Extract the [X, Y] coordinate from the center of the cell holding the provided text.  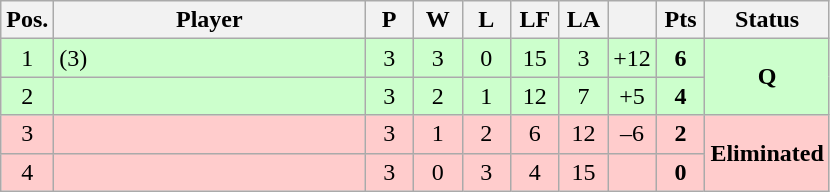
P [390, 20]
Eliminated [767, 153]
Player [210, 20]
–6 [632, 134]
W [438, 20]
LF [536, 20]
Pos. [28, 20]
7 [584, 96]
+12 [632, 58]
Pts [680, 20]
Q [767, 77]
Status [767, 20]
+5 [632, 96]
LA [584, 20]
L [486, 20]
(3) [210, 58]
